Detect which cell encompasses the target text, then output its [X, Y] center coordinate. 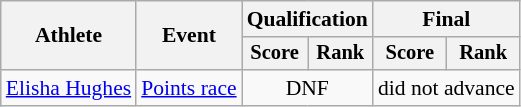
Event [188, 36]
DNF [308, 88]
Qualification [308, 19]
Points race [188, 88]
Elisha Hughes [68, 88]
Athlete [68, 36]
Final [446, 19]
did not advance [446, 88]
